Find where the given text appears and provide that cell's center as [x, y] coordinate. 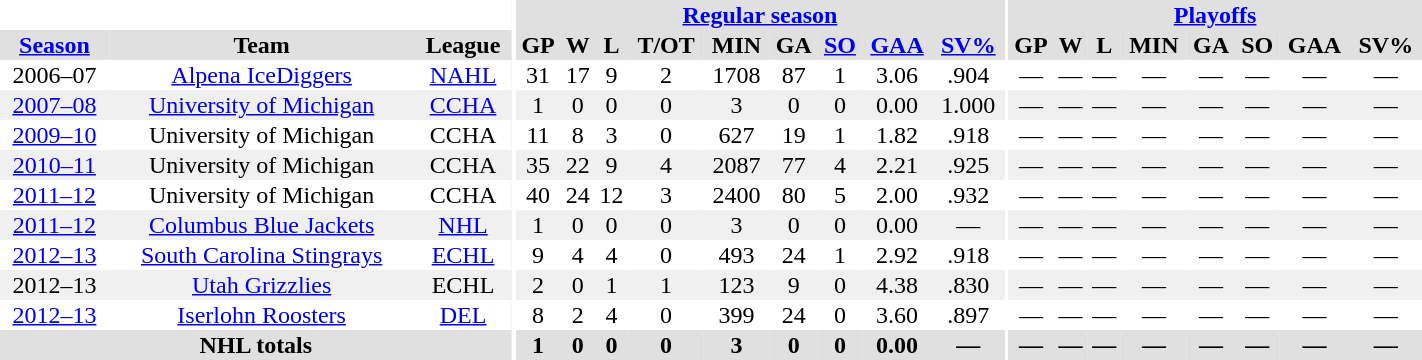
3.06 [897, 75]
35 [538, 165]
2006–07 [54, 75]
Playoffs [1215, 15]
Utah Grizzlies [262, 285]
DEL [462, 315]
Columbus Blue Jackets [262, 225]
627 [736, 135]
.932 [968, 195]
Iserlohn Roosters [262, 315]
2010–11 [54, 165]
2400 [736, 195]
17 [578, 75]
1708 [736, 75]
Regular season [760, 15]
Team [262, 45]
123 [736, 285]
Alpena IceDiggers [262, 75]
2.21 [897, 165]
399 [736, 315]
40 [538, 195]
31 [538, 75]
NHL totals [256, 345]
.897 [968, 315]
.904 [968, 75]
493 [736, 255]
League [462, 45]
2007–08 [54, 105]
.830 [968, 285]
NHL [462, 225]
19 [794, 135]
12 [612, 195]
11 [538, 135]
5 [840, 195]
2087 [736, 165]
87 [794, 75]
77 [794, 165]
2.92 [897, 255]
1.000 [968, 105]
T/OT [666, 45]
4.38 [897, 285]
2.00 [897, 195]
22 [578, 165]
NAHL [462, 75]
3.60 [897, 315]
Season [54, 45]
South Carolina Stingrays [262, 255]
1.82 [897, 135]
.925 [968, 165]
80 [794, 195]
2009–10 [54, 135]
